Identify which cell holds the provided text, then report its (X, Y) central coordinate. 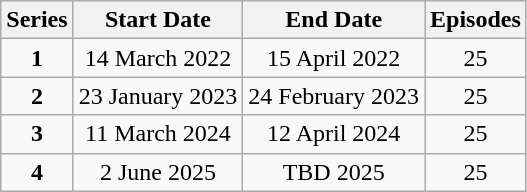
TBD 2025 (334, 172)
3 (37, 134)
24 February 2023 (334, 96)
Episodes (476, 20)
23 January 2023 (158, 96)
End Date (334, 20)
4 (37, 172)
Series (37, 20)
1 (37, 58)
2 (37, 96)
12 April 2024 (334, 134)
Start Date (158, 20)
11 March 2024 (158, 134)
2 June 2025 (158, 172)
15 April 2022 (334, 58)
14 March 2022 (158, 58)
